Return the (x, y) coordinate for the center point of the cell that contains the specified text.  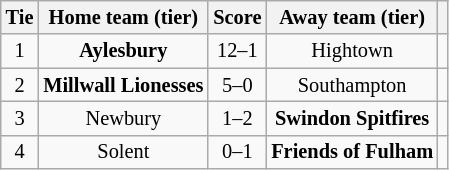
Away team (tier) (352, 17)
Solent (123, 152)
12–1 (237, 51)
Tie (20, 17)
Aylesbury (123, 51)
Swindon Spitfires (352, 118)
1–2 (237, 118)
Friends of Fulham (352, 152)
0–1 (237, 152)
Score (237, 17)
Newbury (123, 118)
Southampton (352, 85)
5–0 (237, 85)
Hightown (352, 51)
Millwall Lionesses (123, 85)
4 (20, 152)
3 (20, 118)
1 (20, 51)
2 (20, 85)
Home team (tier) (123, 17)
